From the cell containing the given text, extract its center point as (X, Y) coordinate. 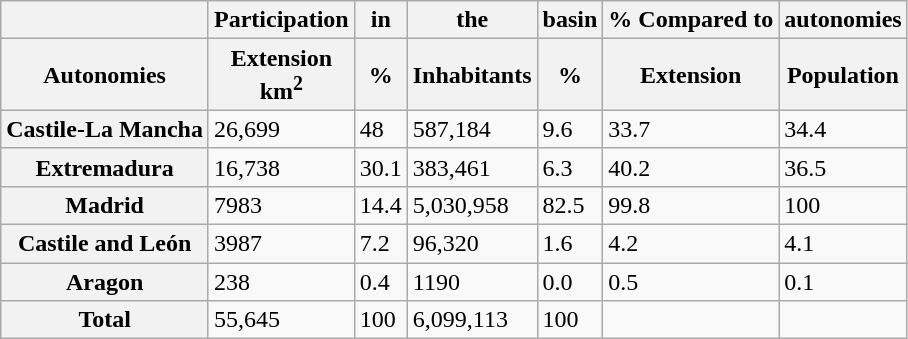
5,030,958 (472, 205)
1.6 (570, 244)
33.7 (691, 129)
30.1 (380, 167)
in (380, 20)
587,184 (472, 129)
4.2 (691, 244)
Castile and León (105, 244)
34.4 (843, 129)
3987 (281, 244)
Total (105, 320)
9.6 (570, 129)
Autonomies (105, 75)
Extension km2 (281, 75)
0.1 (843, 282)
1190 (472, 282)
0.4 (380, 282)
383,461 (472, 167)
autonomies (843, 20)
26,699 (281, 129)
55,645 (281, 320)
Inhabitants (472, 75)
6.3 (570, 167)
basin (570, 20)
Aragon (105, 282)
7.2 (380, 244)
7983 (281, 205)
36.5 (843, 167)
Castile-La Mancha (105, 129)
Madrid (105, 205)
40.2 (691, 167)
Population (843, 75)
0.0 (570, 282)
Extremadura (105, 167)
48 (380, 129)
99.8 (691, 205)
the (472, 20)
14.4 (380, 205)
82.5 (570, 205)
16,738 (281, 167)
Participation (281, 20)
Extension (691, 75)
96,320 (472, 244)
4.1 (843, 244)
0.5 (691, 282)
% Compared to (691, 20)
6,099,113 (472, 320)
238 (281, 282)
